From the cell containing the given text, extract its center point as (x, y) coordinate. 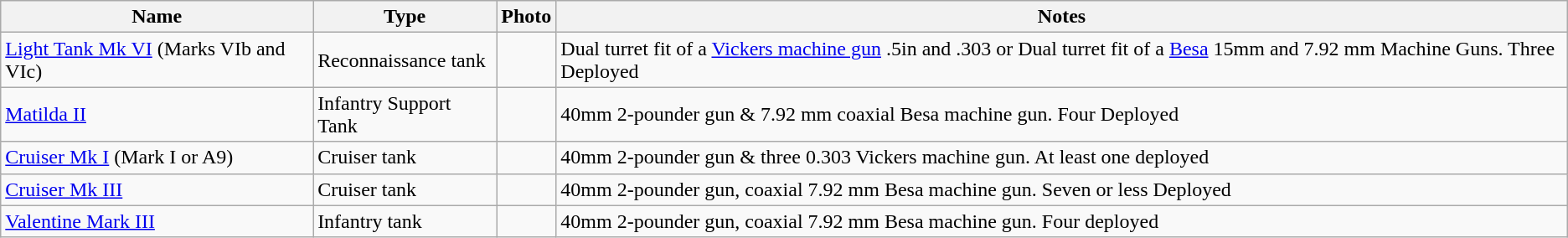
Reconnaissance tank (405, 60)
Name (157, 17)
Type (405, 17)
Light Tank Mk VI (Marks VIb and VIc) (157, 60)
Valentine Mark III (157, 221)
Cruiser Mk III (157, 189)
Matilda II (157, 114)
40mm 2-pounder gun, coaxial 7.92 mm Besa machine gun. Seven or less Deployed (1062, 189)
40mm 2-pounder gun, coaxial 7.92 mm Besa machine gun. Four deployed (1062, 221)
Photo (526, 17)
Cruiser Mk I (Mark I or A9) (157, 158)
40mm 2-pounder gun & three 0.303 Vickers machine gun. At least one deployed (1062, 158)
Infantry tank (405, 221)
Dual turret fit of a Vickers machine gun .5in and .303 or Dual turret fit of a Besa 15mm and 7.92 mm Machine Guns. Three Deployed (1062, 60)
40mm 2-pounder gun & 7.92 mm coaxial Besa machine gun. Four Deployed (1062, 114)
Notes (1062, 17)
Infantry Support Tank (405, 114)
